Extract the (x, y) coordinate from the center of the cell holding the provided text.  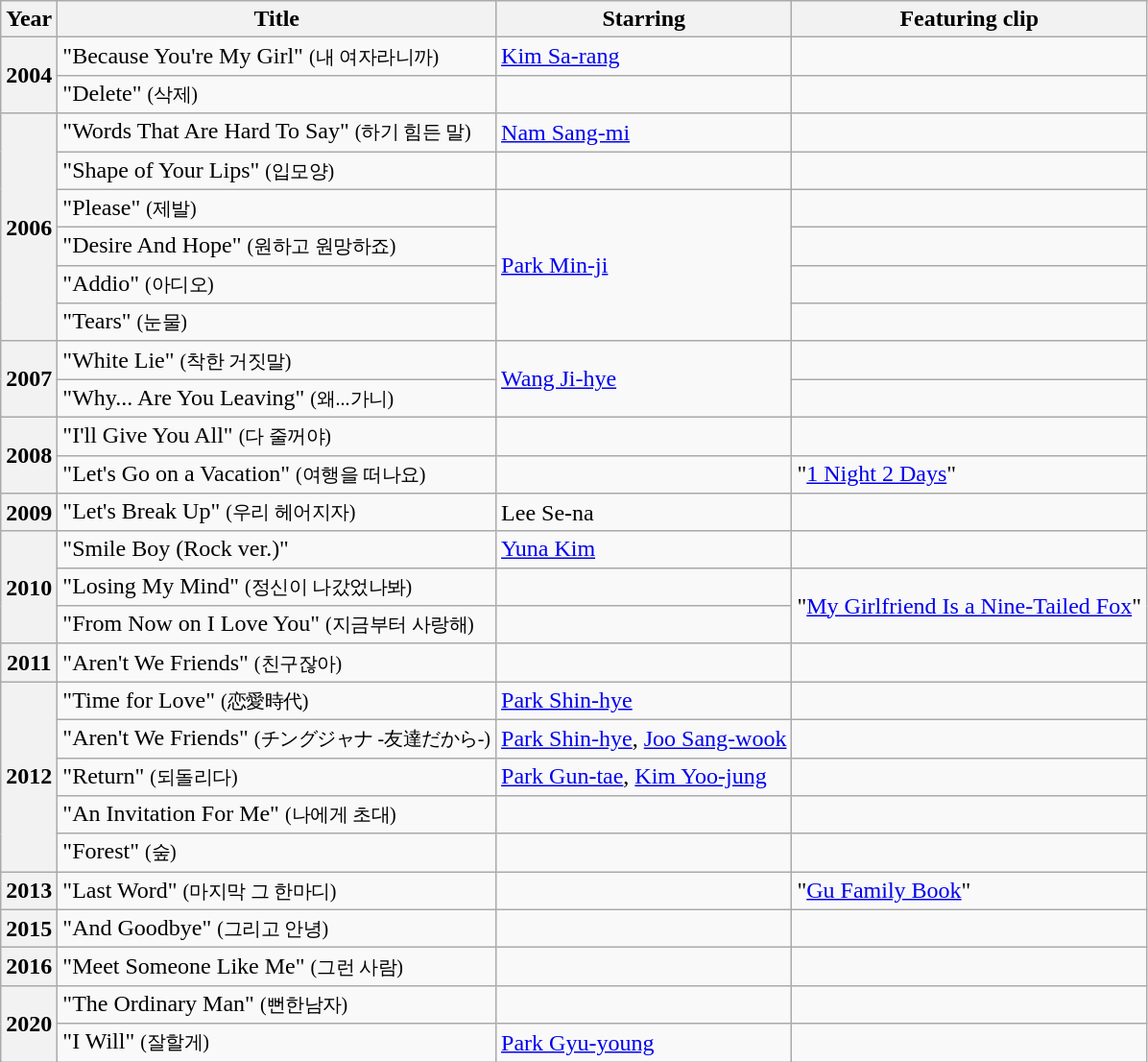
2004 (29, 75)
"Aren't We Friends" (チングジャナ -友達だから-) (276, 738)
"Aren't We Friends" (친구잖아) (276, 663)
"Return" (되돌리다) (276, 777)
"Meet Someone Like Me" (그런 사람) (276, 967)
"Smile Boy (Rock ver.)" (276, 549)
2016 (29, 967)
"Let's Break Up" (우리 헤어지자) (276, 513)
"Why... Are You Leaving" (왜...가니) (276, 398)
"Forest" (숲) (276, 853)
2012 (29, 777)
Wang Ji-hye (644, 378)
"Time for Love" (恋愛時代) (276, 701)
"I'll Give You All" (다 줄꺼야) (276, 436)
"Gu Family Book" (969, 891)
"My Girlfriend Is a Nine-Tailed Fox" (969, 605)
"Addio" (아디오) (276, 284)
Kim Sa-rang (644, 57)
"Let's Go on a Vacation" (여행을 떠나요) (276, 474)
Nam Sang-mi (644, 133)
Featuring clip (969, 19)
"I Will" (잘할게) (276, 1043)
Park Gun-tae, Kim Yoo-jung (644, 777)
2020 (29, 1024)
"From Now on I Love You" (지금부터 사랑해) (276, 625)
Title (276, 19)
"Last Word" (마지막 그 한마디) (276, 891)
"1 Night 2 Days" (969, 474)
Park Shin-hye (644, 701)
"Because You're My Girl" (내 여자라니까) (276, 57)
Yuna Kim (644, 549)
Park Shin-hye, Joo Sang-wook (644, 738)
Park Gyu-young (644, 1043)
2008 (29, 455)
Year (29, 19)
2013 (29, 891)
"An Invitation For Me" (나에게 초대) (276, 815)
"The Ordinary Man" (뻔한남자) (276, 1004)
"Tears" (눈물) (276, 323)
"And Goodbye" (그리고 안녕) (276, 929)
Starring (644, 19)
"Delete" (삭제) (276, 94)
"Words That Are Hard To Say" (하기 힘든 말) (276, 133)
2010 (29, 588)
"Please" (제발) (276, 208)
"Shape of Your Lips" (입모양) (276, 171)
"White Lie" (착한 거짓말) (276, 360)
2015 (29, 929)
Park Min-ji (644, 265)
Lee Se-na (644, 513)
2006 (29, 227)
2009 (29, 513)
2011 (29, 663)
"Desire And Hope" (원하고 원망하죠) (276, 247)
2007 (29, 378)
"Losing My Mind" (정신이 나갔었나봐) (276, 587)
